Capture the cell that displays the provided text and extract its (X, Y) central coordinate. 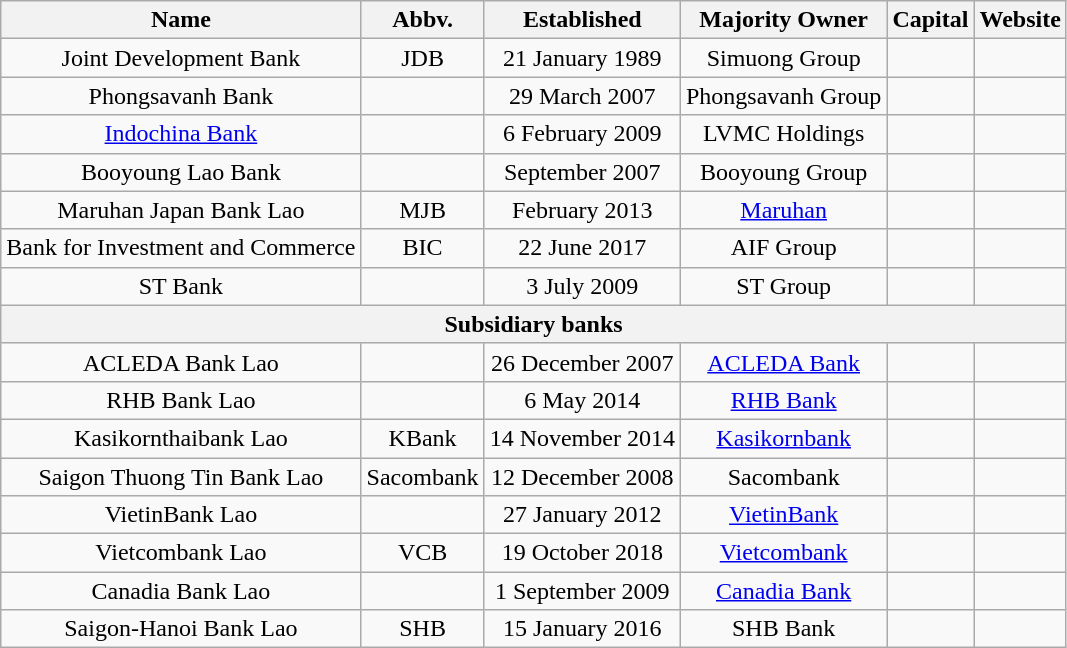
21 January 1989 (582, 58)
Website (1020, 20)
ACLEDA Bank Lao (181, 362)
22 June 2017 (582, 248)
Maruhan Japan Bank Lao (181, 210)
RHB Bank Lao (181, 400)
ACLEDA Bank (783, 362)
Saigon Thuong Tin Bank Lao (181, 477)
VietinBank (783, 515)
Kasikornbank (783, 438)
MJB (422, 210)
February 2013 (582, 210)
Capital (930, 20)
ST Group (783, 286)
AIF Group (783, 248)
VCB (422, 553)
Established (582, 20)
1 September 2009 (582, 591)
VietinBank Lao (181, 515)
JDB (422, 58)
Joint Development Bank (181, 58)
Canadia Bank (783, 591)
14 November 2014 (582, 438)
KBank (422, 438)
BIC (422, 248)
27 January 2012 (582, 515)
Name (181, 20)
Vietcombank Lao (181, 553)
LVMC Holdings (783, 134)
Kasikornthaibank Lao (181, 438)
September 2007 (582, 172)
Saigon-Hanoi Bank Lao (181, 629)
Phongsavanh Group (783, 96)
ST Bank (181, 286)
Booyoung Group (783, 172)
Bank for Investment and Commerce (181, 248)
3 July 2009 (582, 286)
Subsidiary banks (534, 324)
Simuong Group (783, 58)
15 January 2016 (582, 629)
SHB (422, 629)
Phongsavanh Bank (181, 96)
Maruhan (783, 210)
29 March 2007 (582, 96)
Canadia Bank Lao (181, 591)
6 February 2009 (582, 134)
Booyoung Lao Bank (181, 172)
Majority Owner (783, 20)
RHB Bank (783, 400)
6 May 2014 (582, 400)
26 December 2007 (582, 362)
Vietcombank (783, 553)
19 October 2018 (582, 553)
Indochina Bank (181, 134)
12 December 2008 (582, 477)
Abbv. (422, 20)
SHB Bank (783, 629)
